Identify which cell holds the provided text, then report its (X, Y) central coordinate. 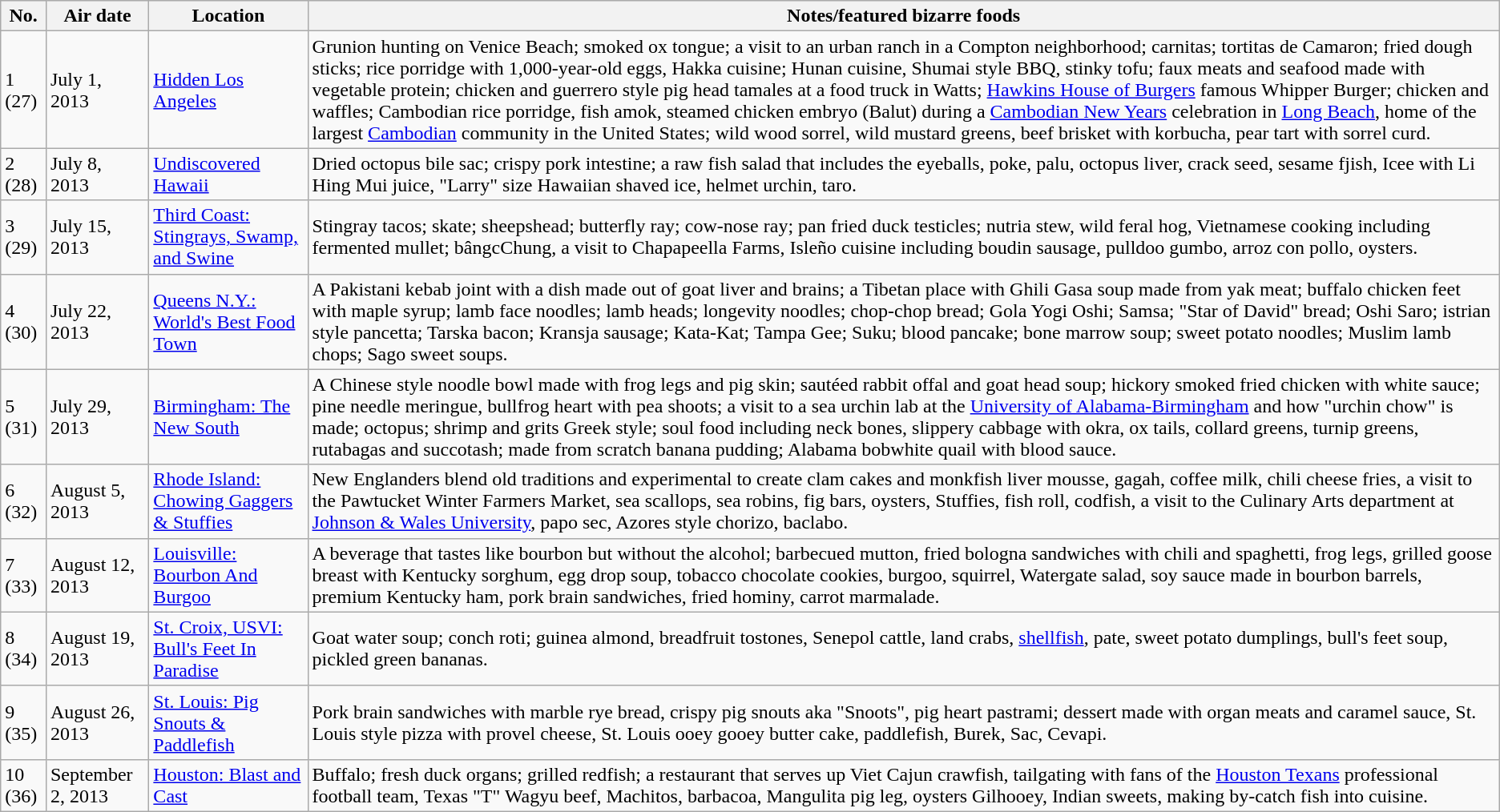
No. (24, 16)
September 2, 2013 (97, 785)
August 19, 2013 (97, 649)
3 (29) (24, 237)
5 (31) (24, 416)
July 22, 2013 (97, 322)
8 (34) (24, 649)
Location (228, 16)
August 5, 2013 (97, 501)
Hidden Los Angeles (228, 90)
July 15, 2013 (97, 237)
Birmingham: The New South (228, 416)
St. Croix, USVI: Bull's Feet In Paradise (228, 649)
Rhode Island: Chowing Gaggers & Stuffies (228, 501)
10 (36) (24, 785)
Air date (97, 16)
6 (32) (24, 501)
Louisville: Bourbon And Burgoo (228, 575)
July 29, 2013 (97, 416)
Queens N.Y.: World's Best Food Town (228, 322)
9 (35) (24, 722)
4 (30) (24, 322)
August 26, 2013 (97, 722)
July 8, 2013 (97, 175)
Notes/featured bizarre foods (904, 16)
Undiscovered Hawaii (228, 175)
August 12, 2013 (97, 575)
July 1, 2013 (97, 90)
St. Louis: Pig Snouts & Paddlefish (228, 722)
1 (27) (24, 90)
Third Coast: Stingrays, Swamp, and Swine (228, 237)
Houston: Blast and Cast (228, 785)
7 (33) (24, 575)
2 (28) (24, 175)
